Identify which cell holds the provided text, then report its [X, Y] central coordinate. 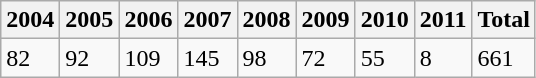
98 [266, 58]
Total [504, 20]
2010 [384, 20]
109 [148, 58]
2011 [443, 20]
2008 [266, 20]
92 [90, 58]
145 [208, 58]
2005 [90, 20]
2009 [326, 20]
2004 [30, 20]
2007 [208, 20]
82 [30, 58]
55 [384, 58]
2006 [148, 20]
661 [504, 58]
8 [443, 58]
72 [326, 58]
